Determine the (X, Y) coordinate at the center of the cell enclosing the given text.  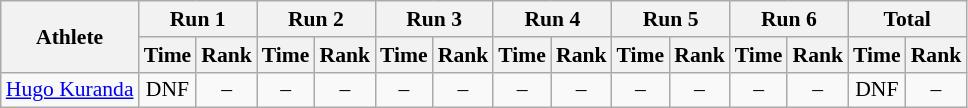
Run 5 (671, 19)
Run 3 (434, 19)
Hugo Kuranda (70, 90)
Run 6 (789, 19)
Run 4 (552, 19)
Run 1 (198, 19)
Athlete (70, 36)
Run 2 (316, 19)
Total (907, 19)
